From the cell containing the given text, extract its center point as (X, Y) coordinate. 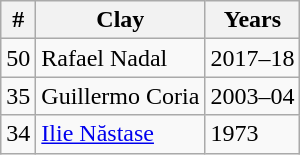
# (18, 20)
2003–04 (252, 96)
Ilie Năstase (120, 134)
Rafael Nadal (120, 58)
Guillermo Coria (120, 96)
Years (252, 20)
2017–18 (252, 58)
35 (18, 96)
50 (18, 58)
1973 (252, 134)
34 (18, 134)
Clay (120, 20)
